Identify which cell holds the provided text, then report its [X, Y] central coordinate. 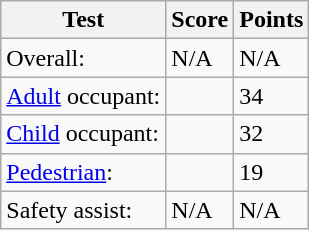
Adult occupant: [84, 96]
32 [272, 134]
Safety assist: [84, 210]
Child occupant: [84, 134]
Pedestrian: [84, 172]
Test [84, 20]
Score [200, 20]
34 [272, 96]
Overall: [84, 58]
19 [272, 172]
Points [272, 20]
